For the text-containing cell, return its midpoint in [x, y] coordinate format. 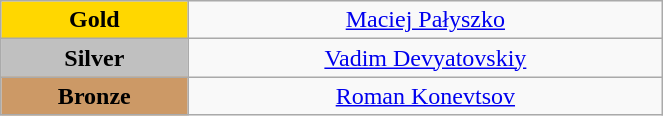
Bronze [94, 96]
Gold [94, 20]
Silver [94, 58]
Roman Konevtsov [426, 96]
Vadim Devyatovskiy [426, 58]
Maciej Pałyszko [426, 20]
